Locate the cell with the specified text and output its (x, y) center coordinate. 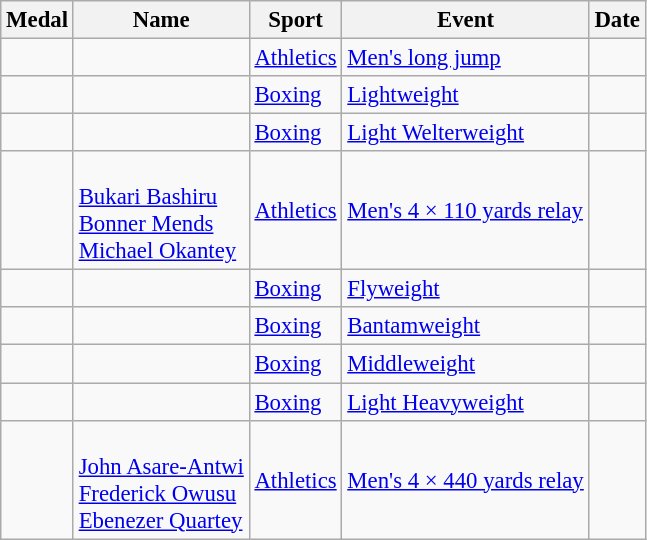
Bukari BashiruBonner MendsMichael Okantey (161, 210)
Men's 4 × 440 yards relay (466, 480)
Men's long jump (466, 58)
Men's 4 × 110 yards relay (466, 210)
Event (466, 20)
John Asare-AntwiFrederick OwusuEbenezer Quartey (161, 480)
Medal (38, 20)
Sport (296, 20)
Date (617, 20)
Flyweight (466, 289)
Name (161, 20)
Bantamweight (466, 327)
Light Welterweight (466, 133)
Lightweight (466, 95)
Middleweight (466, 364)
Light Heavyweight (466, 402)
